Extract the (x, y) coordinate from the center of the cell holding the provided text.  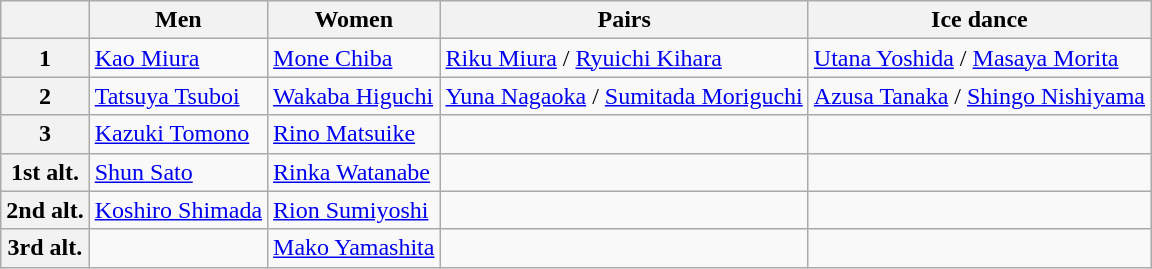
Pairs (624, 20)
Mone Chiba (354, 58)
1st alt. (45, 172)
Rino Matsuike (354, 134)
1 (45, 58)
Rinka Watanabe (354, 172)
Yuna Nagaoka / Sumitada Moriguchi (624, 96)
Azusa Tanaka / Shingo Nishiyama (979, 96)
Mako Yamashita (354, 248)
2nd alt. (45, 210)
3rd alt. (45, 248)
Kazuki Tomono (178, 134)
Kao Miura (178, 58)
2 (45, 96)
Wakaba Higuchi (354, 96)
Rion Sumiyoshi (354, 210)
Riku Miura / Ryuichi Kihara (624, 58)
Men (178, 20)
Koshiro Shimada (178, 210)
Ice dance (979, 20)
3 (45, 134)
Shun Sato (178, 172)
Women (354, 20)
Tatsuya Tsuboi (178, 96)
Utana Yoshida / Masaya Morita (979, 58)
